Search for the cell housing the specified text and yield its [X, Y] center coordinate. 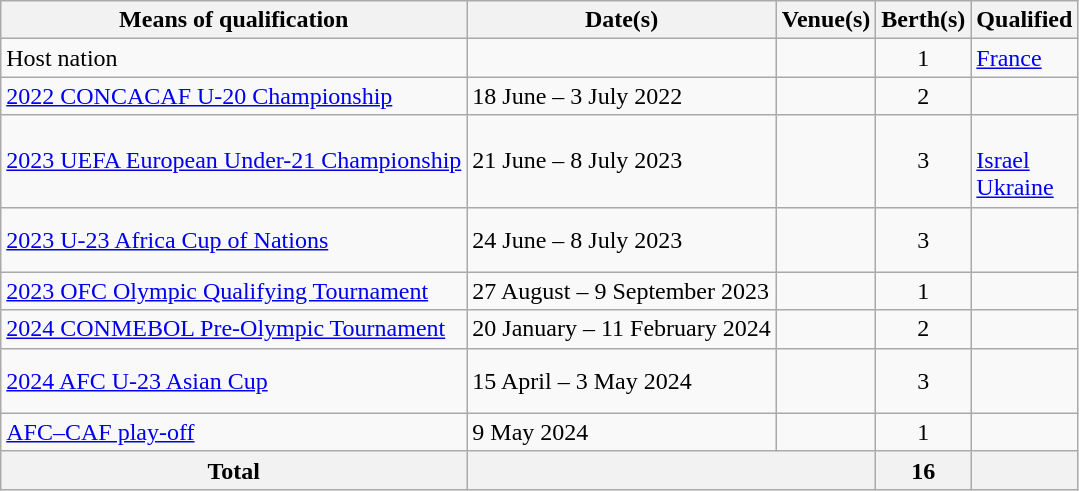
2022 CONCACAF U-20 Championship [234, 96]
Means of qualification [234, 20]
2023 U-23 Africa Cup of Nations [234, 240]
21 June – 8 July 2023 [622, 161]
Qualified [1024, 20]
Host nation [234, 58]
2023 UEFA European Under-21 Championship [234, 161]
2024 CONMEBOL Pre-Olympic Tournament [234, 329]
France [1024, 58]
Berth(s) [924, 20]
18 June – 3 July 2022 [622, 96]
15 April – 3 May 2024 [622, 380]
24 June – 8 July 2023 [622, 240]
AFC–CAF play-off [234, 432]
Israel Ukraine [1024, 161]
16 [924, 470]
2023 OFC Olympic Qualifying Tournament [234, 291]
Venue(s) [826, 20]
9 May 2024 [622, 432]
20 January – 11 February 2024 [622, 329]
Date(s) [622, 20]
27 August – 9 September 2023 [622, 291]
2024 AFC U-23 Asian Cup [234, 380]
Total [234, 470]
